From the cell containing the given text, extract its center point as [X, Y] coordinate. 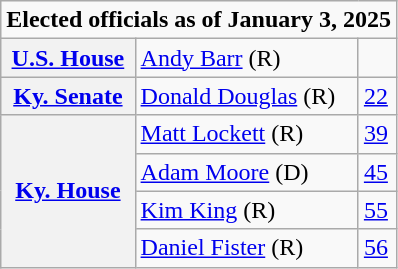
Elected officials as of January 3, 2025 [199, 20]
Matt Lockett (R) [246, 134]
Ky. Senate [68, 96]
Donald Douglas (R) [246, 96]
55 [377, 210]
56 [377, 248]
45 [377, 172]
Ky. House [68, 191]
U.S. House [68, 58]
22 [377, 96]
Adam Moore (D) [246, 172]
39 [377, 134]
Andy Barr (R) [246, 58]
Kim King (R) [246, 210]
Daniel Fister (R) [246, 248]
